Detect which cell encompasses the target text, then output its [x, y] center coordinate. 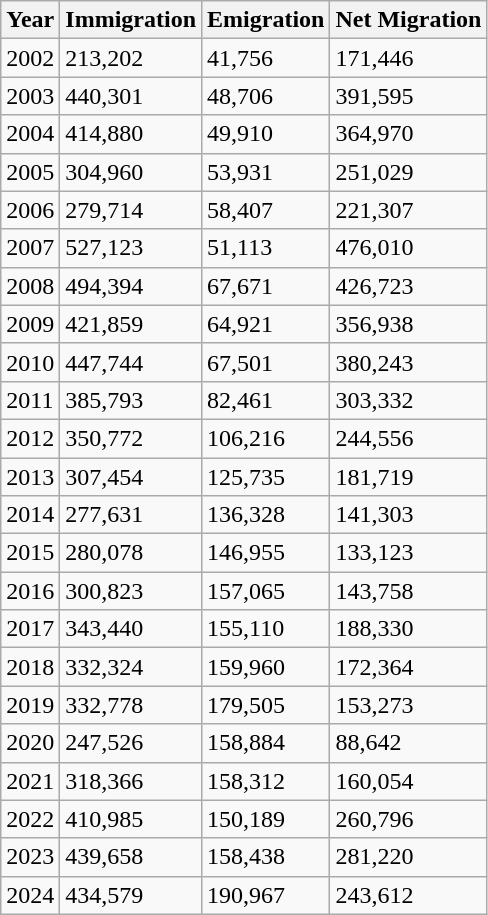
434,579 [131, 895]
332,778 [131, 705]
2019 [30, 705]
2017 [30, 629]
179,505 [266, 705]
243,612 [408, 895]
158,312 [266, 781]
251,029 [408, 172]
391,595 [408, 96]
494,394 [131, 286]
150,189 [266, 819]
247,526 [131, 743]
410,985 [131, 819]
2004 [30, 134]
2007 [30, 248]
244,556 [408, 438]
356,938 [408, 324]
143,758 [408, 591]
49,910 [266, 134]
157,065 [266, 591]
48,706 [266, 96]
2024 [30, 895]
181,719 [408, 477]
476,010 [408, 248]
160,054 [408, 781]
2020 [30, 743]
141,303 [408, 515]
159,960 [266, 667]
421,859 [131, 324]
2021 [30, 781]
332,324 [131, 667]
2015 [30, 553]
153,273 [408, 705]
2016 [30, 591]
2014 [30, 515]
146,955 [266, 553]
304,960 [131, 172]
281,220 [408, 857]
318,366 [131, 781]
2023 [30, 857]
343,440 [131, 629]
188,330 [408, 629]
260,796 [408, 819]
53,931 [266, 172]
303,332 [408, 400]
447,744 [131, 362]
155,110 [266, 629]
213,202 [131, 58]
527,123 [131, 248]
64,921 [266, 324]
158,884 [266, 743]
2011 [30, 400]
2005 [30, 172]
2003 [30, 96]
2010 [30, 362]
51,113 [266, 248]
2006 [30, 210]
190,967 [266, 895]
172,364 [408, 667]
380,243 [408, 362]
2022 [30, 819]
2013 [30, 477]
2018 [30, 667]
133,123 [408, 553]
88,642 [408, 743]
Emigration [266, 20]
2002 [30, 58]
67,671 [266, 286]
Immigration [131, 20]
106,216 [266, 438]
440,301 [131, 96]
41,756 [266, 58]
385,793 [131, 400]
364,970 [408, 134]
158,438 [266, 857]
350,772 [131, 438]
Year [30, 20]
Net Migration [408, 20]
2012 [30, 438]
82,461 [266, 400]
125,735 [266, 477]
221,307 [408, 210]
67,501 [266, 362]
2009 [30, 324]
300,823 [131, 591]
307,454 [131, 477]
58,407 [266, 210]
414,880 [131, 134]
2008 [30, 286]
439,658 [131, 857]
426,723 [408, 286]
280,078 [131, 553]
136,328 [266, 515]
171,446 [408, 58]
277,631 [131, 515]
279,714 [131, 210]
